Find where the given text appears and provide that cell's center as (X, Y) coordinate. 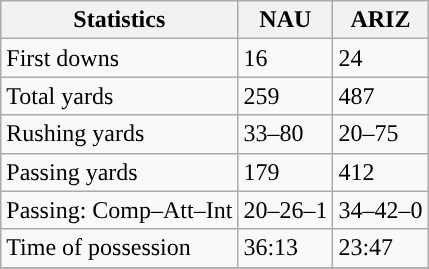
179 (286, 172)
20–75 (380, 134)
23:47 (380, 248)
Passing: Comp–Att–Int (120, 210)
487 (380, 96)
20–26–1 (286, 210)
First downs (120, 58)
Passing yards (120, 172)
NAU (286, 20)
16 (286, 58)
ARIZ (380, 20)
259 (286, 96)
33–80 (286, 134)
Statistics (120, 20)
24 (380, 58)
Total yards (120, 96)
36:13 (286, 248)
Rushing yards (120, 134)
412 (380, 172)
34–42–0 (380, 210)
Time of possession (120, 248)
